Identify which cell holds the provided text, then report its [x, y] central coordinate. 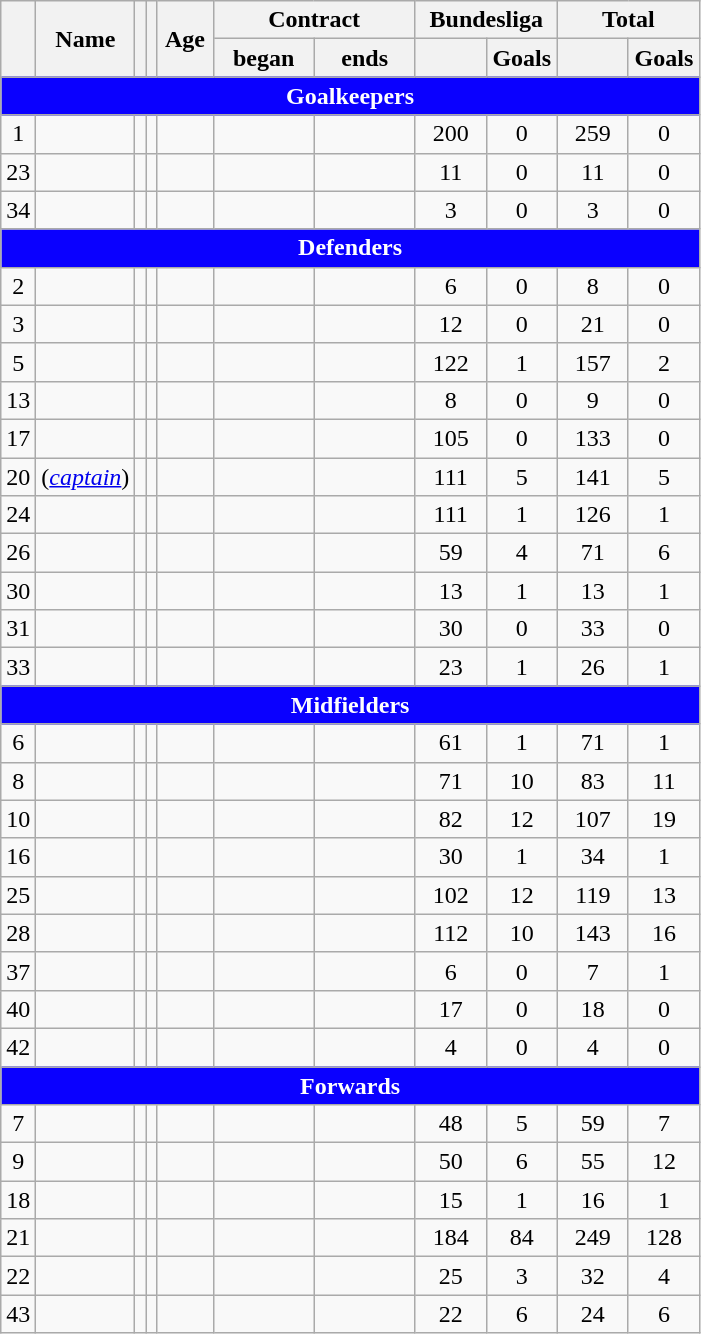
119 [592, 895]
50 [450, 1162]
43 [18, 1314]
126 [592, 515]
48 [450, 1124]
42 [18, 1047]
200 [450, 134]
19 [664, 819]
82 [450, 819]
141 [592, 477]
122 [450, 362]
(captain) [86, 477]
began [264, 58]
Midfielders [350, 705]
20 [18, 477]
Defenders [350, 248]
83 [592, 781]
249 [592, 1238]
31 [18, 629]
84 [522, 1238]
102 [450, 895]
Age [185, 39]
61 [450, 743]
55 [592, 1162]
105 [450, 438]
Total [628, 20]
40 [18, 1009]
259 [592, 134]
157 [592, 362]
112 [450, 933]
Forwards [350, 1085]
128 [664, 1238]
184 [450, 1238]
Name [86, 39]
133 [592, 438]
32 [592, 1276]
143 [592, 933]
ends [364, 58]
28 [18, 933]
15 [450, 1200]
Goalkeepers [350, 96]
Contract [314, 20]
Bundesliga [486, 20]
107 [592, 819]
37 [18, 971]
